Detect which cell encompasses the target text, then output its (x, y) center coordinate. 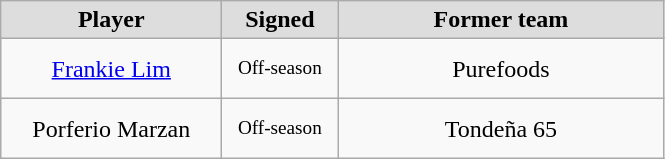
Player (112, 20)
Tondeña 65 (501, 129)
Former team (501, 20)
Frankie Lim (112, 69)
Purefoods (501, 69)
Signed (280, 20)
Porferio Marzan (112, 129)
